From the cell containing the given text, extract its center point as (X, Y) coordinate. 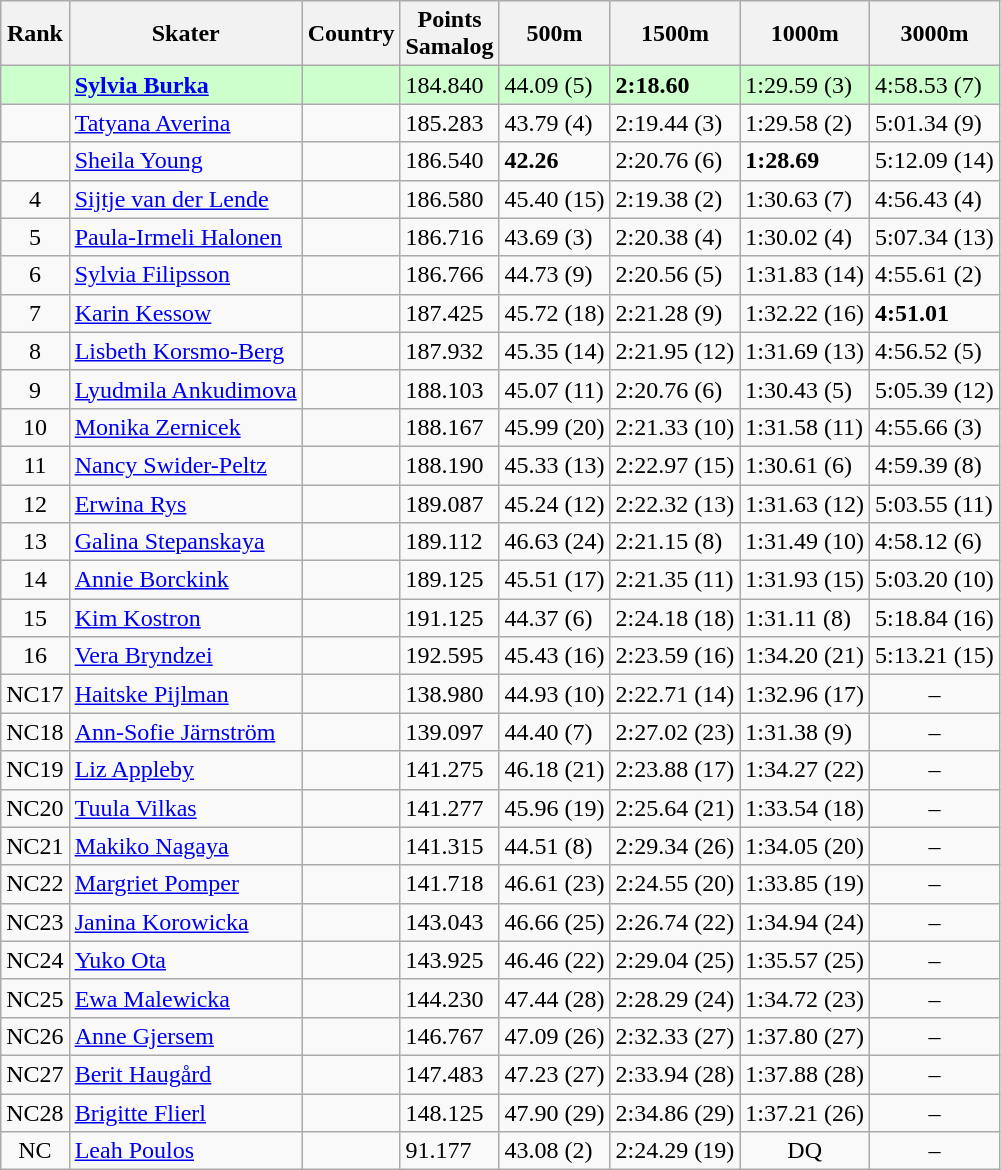
147.483 (450, 1074)
5:13.21 (15) (935, 656)
5:18.84 (16) (935, 618)
Tatyana Averina (186, 123)
NC26 (35, 1036)
Monika Zernicek (186, 427)
1:29.58 (2) (805, 123)
4:59.39 (8) (935, 465)
5:03.55 (11) (935, 503)
2:22.97 (15) (675, 465)
45.07 (11) (554, 389)
Lyudmila Ankudimova (186, 389)
4:55.66 (3) (935, 427)
1:31.38 (9) (805, 732)
188.167 (450, 427)
45.72 (18) (554, 313)
Berit Haugård (186, 1074)
Erwina Rys (186, 503)
Janina Korowicka (186, 922)
2:21.33 (10) (675, 427)
44.93 (10) (554, 694)
47.44 (28) (554, 998)
NC21 (35, 846)
Country (351, 34)
2:20.38 (4) (675, 237)
2:23.59 (16) (675, 656)
141.315 (450, 846)
46.18 (21) (554, 770)
5:05.39 (12) (935, 389)
1:31.83 (14) (805, 275)
5:12.09 (14) (935, 161)
5:07.34 (13) (935, 237)
1:30.63 (7) (805, 199)
1:32.22 (16) (805, 313)
4 (35, 199)
1:34.27 (22) (805, 770)
4:55.61 (2) (935, 275)
2:21.15 (8) (675, 542)
11 (35, 465)
2:26.74 (22) (675, 922)
139.097 (450, 732)
1000m (805, 34)
2:20.56 (5) (675, 275)
138.980 (450, 694)
NC19 (35, 770)
189.087 (450, 503)
Margriet Pomper (186, 884)
5 (35, 237)
2:21.28 (9) (675, 313)
46.63 (24) (554, 542)
2:24.29 (19) (675, 1151)
14 (35, 580)
NC27 (35, 1074)
16 (35, 656)
NC (35, 1151)
1:34.05 (20) (805, 846)
1:31.63 (12) (805, 503)
Lisbeth Korsmo-Berg (186, 351)
3000m (935, 34)
44.51 (8) (554, 846)
2:29.04 (25) (675, 960)
Galina Stepanskaya (186, 542)
184.840 (450, 85)
4:58.12 (6) (935, 542)
Kim Kostron (186, 618)
Haitske Pijlman (186, 694)
47.90 (29) (554, 1113)
185.283 (450, 123)
47.23 (27) (554, 1074)
Points Samalog (450, 34)
46.46 (22) (554, 960)
146.767 (450, 1036)
2:19.44 (3) (675, 123)
4:56.43 (4) (935, 199)
1:31.93 (15) (805, 580)
13 (35, 542)
141.275 (450, 770)
500m (554, 34)
1500m (675, 34)
NC18 (35, 732)
191.125 (450, 618)
8 (35, 351)
47.09 (26) (554, 1036)
15 (35, 618)
Liz Appleby (186, 770)
Ann-Sofie Järnström (186, 732)
Rank (35, 34)
5:01.34 (9) (935, 123)
1:31.58 (11) (805, 427)
1:31.49 (10) (805, 542)
Brigitte Flierl (186, 1113)
1:31.11 (8) (805, 618)
NC24 (35, 960)
1:33.85 (19) (805, 884)
Sylvia Filipsson (186, 275)
2:22.71 (14) (675, 694)
Sijtje van der Lende (186, 199)
Skater (186, 34)
2:19.38 (2) (675, 199)
1:33.54 (18) (805, 808)
43.69 (3) (554, 237)
192.595 (450, 656)
1:34.72 (23) (805, 998)
189.125 (450, 580)
2:29.34 (26) (675, 846)
Sylvia Burka (186, 85)
43.79 (4) (554, 123)
Anne Gjersem (186, 1036)
46.61 (23) (554, 884)
Makiko Nagaya (186, 846)
Paula-Irmeli Halonen (186, 237)
2:33.94 (28) (675, 1074)
2:28.29 (24) (675, 998)
44.37 (6) (554, 618)
44.73 (9) (554, 275)
Annie Borckink (186, 580)
Tuula Vilkas (186, 808)
NC17 (35, 694)
188.103 (450, 389)
91.177 (450, 1151)
1:31.69 (13) (805, 351)
45.40 (15) (554, 199)
2:23.88 (17) (675, 770)
186.540 (450, 161)
187.425 (450, 313)
10 (35, 427)
1:37.80 (27) (805, 1036)
Sheila Young (186, 161)
1:30.43 (5) (805, 389)
NC28 (35, 1113)
43.08 (2) (554, 1151)
2:24.18 (18) (675, 618)
NC23 (35, 922)
Nancy Swider-Peltz (186, 465)
Karin Kessow (186, 313)
Leah Poulos (186, 1151)
148.125 (450, 1113)
141.718 (450, 884)
1:30.61 (6) (805, 465)
44.40 (7) (554, 732)
2:21.35 (11) (675, 580)
1:37.21 (26) (805, 1113)
45.51 (17) (554, 580)
1:28.69 (805, 161)
NC20 (35, 808)
186.580 (450, 199)
143.043 (450, 922)
2:22.32 (13) (675, 503)
42.26 (554, 161)
2:34.86 (29) (675, 1113)
143.925 (450, 960)
45.24 (12) (554, 503)
144.230 (450, 998)
7 (35, 313)
1:34.20 (21) (805, 656)
1:32.96 (17) (805, 694)
2:32.33 (27) (675, 1036)
2:27.02 (23) (675, 732)
188.190 (450, 465)
2:18.60 (675, 85)
45.33 (13) (554, 465)
Yuko Ota (186, 960)
187.932 (450, 351)
46.66 (25) (554, 922)
186.716 (450, 237)
45.99 (20) (554, 427)
2:21.95 (12) (675, 351)
45.96 (19) (554, 808)
Ewa Malewicka (186, 998)
1:37.88 (28) (805, 1074)
44.09 (5) (554, 85)
2:25.64 (21) (675, 808)
4:51.01 (935, 313)
2:24.55 (20) (675, 884)
4:58.53 (7) (935, 85)
4:56.52 (5) (935, 351)
186.766 (450, 275)
45.43 (16) (554, 656)
6 (35, 275)
141.277 (450, 808)
189.112 (450, 542)
5:03.20 (10) (935, 580)
NC22 (35, 884)
DQ (805, 1151)
NC25 (35, 998)
9 (35, 389)
1:35.57 (25) (805, 960)
12 (35, 503)
1:34.94 (24) (805, 922)
1:29.59 (3) (805, 85)
1:30.02 (4) (805, 237)
Vera Bryndzei (186, 656)
45.35 (14) (554, 351)
